Capture the cell that displays the provided text and extract its [x, y] central coordinate. 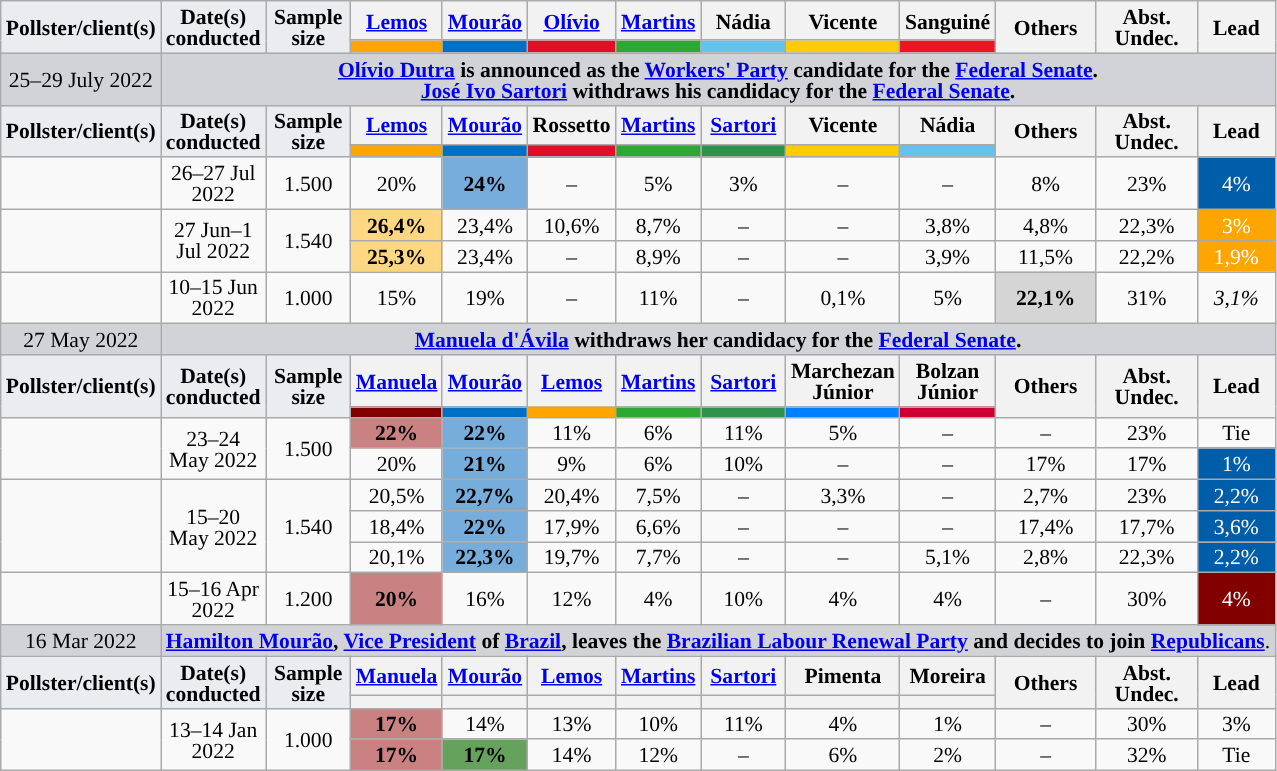
3,9% [948, 256]
7,7% [658, 558]
23–24 May 2022 [214, 448]
3,3% [843, 496]
5,1% [948, 558]
15% [397, 298]
3,6% [1236, 526]
19% [484, 298]
8,9% [658, 256]
22,7% [484, 496]
32% [1147, 756]
25,3% [397, 256]
Pimenta [843, 676]
31% [1147, 298]
20,5% [397, 496]
18,4% [397, 526]
4,8% [1046, 226]
13% [572, 724]
3,8% [948, 226]
10–15 Jun 2022 [214, 298]
16 Mar 2022 [81, 640]
Rossetto [572, 124]
25–29 July 2022 [81, 79]
Manuela d'Ávila withdraws her candidacy for the Federal Senate. [718, 340]
0,1% [843, 298]
9% [572, 464]
Marchezan Júnior [843, 381]
8,7% [658, 226]
Olívio [572, 20]
13–14 Jan 2022 [214, 739]
20,1% [397, 558]
7,5% [658, 496]
Bolzan Júnior [948, 381]
Hamilton Mourão, Vice President of Brazil, leaves the Brazilian Labour Renewal Party and decides to join Republicans. [718, 640]
17,4% [1046, 526]
6,6% [658, 526]
22,1% [1046, 298]
Samplesize [308, 682]
16% [484, 599]
2,8% [1046, 558]
10,6% [572, 226]
1,9% [1236, 256]
2,7% [1046, 496]
Olívio Dutra is announced as the Workers' Party candidate for the Federal Senate. José Ivo Sartori withdraws his candidacy for the Federal Senate. [718, 79]
3,1% [1236, 298]
11,5% [1046, 256]
8% [1046, 184]
21% [484, 464]
Moreira [948, 676]
24% [484, 184]
26–27 Jul 2022 [214, 184]
26,4% [397, 226]
15–16 Apr 2022 [214, 599]
17,9% [572, 526]
2% [948, 756]
27 May 2022 [81, 340]
15–20 May 2022 [214, 526]
19,7% [572, 558]
1.200 [308, 599]
22,2% [1147, 256]
27 Jun–1 Jul 2022 [214, 241]
Sanguiné [948, 20]
20,4% [572, 496]
17,7% [1147, 526]
